From the cell containing the given text, extract its center point as (x, y) coordinate. 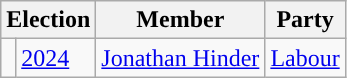
2024 (56, 58)
Party (305, 20)
Election (48, 20)
Member (180, 20)
Labour (305, 58)
Jonathan Hinder (180, 58)
